From the cell containing the given text, extract its center point as [X, Y] coordinate. 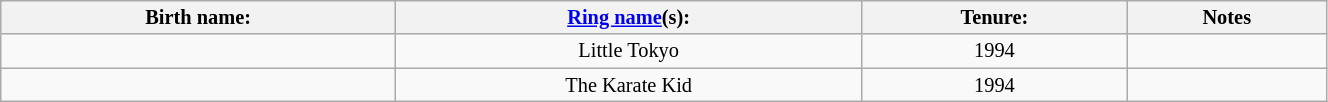
Birth name: [198, 17]
The Karate Kid [629, 85]
Ring name(s): [629, 17]
Notes [1226, 17]
Little Tokyo [629, 51]
Tenure: [994, 17]
